Return (X, Y) of the center of cell containing provided text 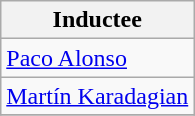
Inductee (98, 20)
Paco Alonso (98, 58)
Martín Karadagian (98, 96)
